Extract the (x, y) coordinate from the center of the cell holding the provided text.  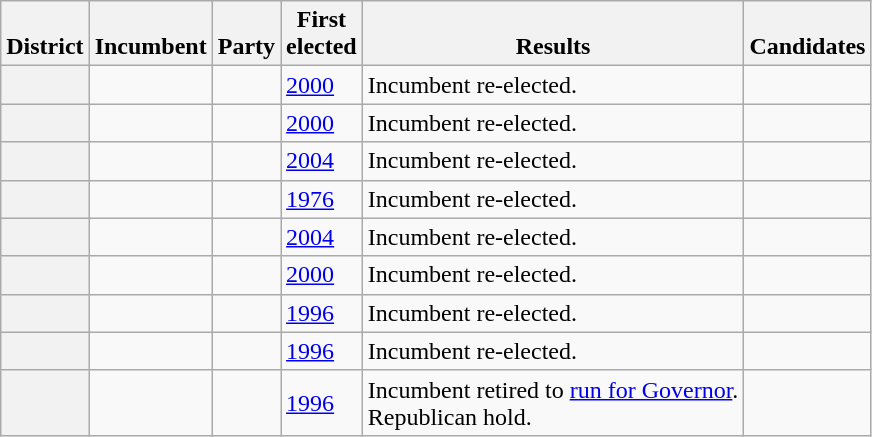
Firstelected (322, 34)
District (45, 34)
1976 (322, 199)
Party (246, 34)
Incumbent (150, 34)
Candidates (808, 34)
Incumbent retired to run for Governor.Republican hold. (553, 402)
Results (553, 34)
